Extract the (x, y) coordinate from the center of the cell holding the provided text.  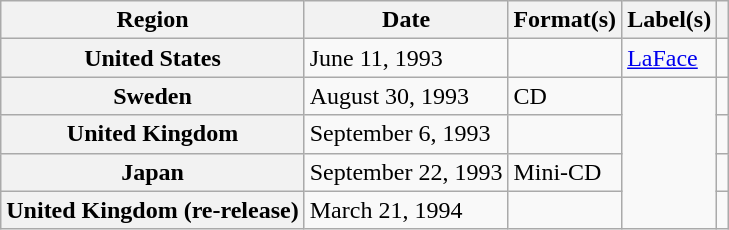
March 21, 1994 (406, 210)
Mini-CD (565, 172)
Date (406, 20)
United Kingdom (152, 134)
LaFace (670, 58)
Label(s) (670, 20)
June 11, 1993 (406, 58)
United States (152, 58)
CD (565, 96)
Region (152, 20)
August 30, 1993 (406, 96)
United Kingdom (re-release) (152, 210)
September 22, 1993 (406, 172)
Sweden (152, 96)
September 6, 1993 (406, 134)
Format(s) (565, 20)
Japan (152, 172)
